Identify which cell holds the provided text, then report its (X, Y) central coordinate. 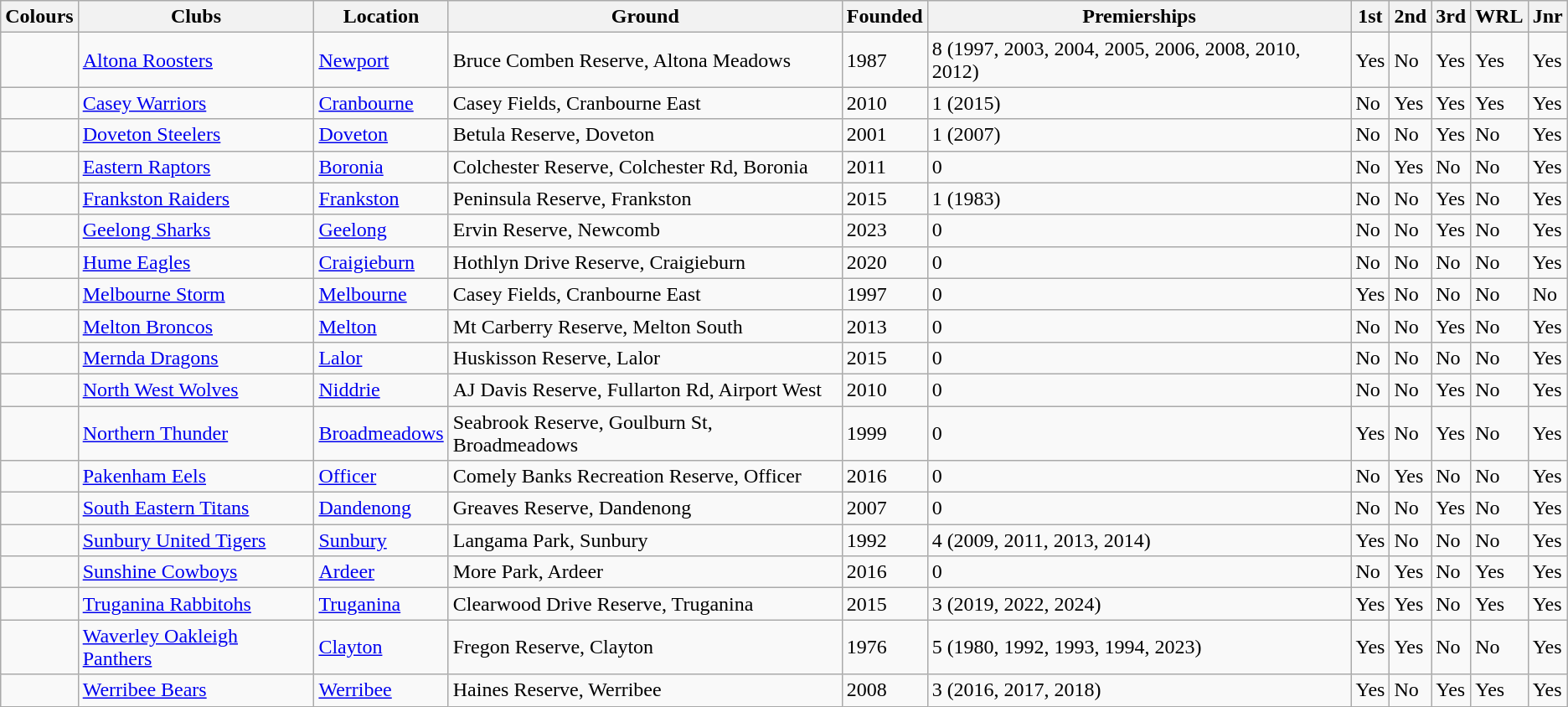
Jnr (1548, 17)
Ardeer (381, 572)
Sunbury United Tigers (196, 540)
Founded (885, 17)
Truganina (381, 604)
1 (1983) (1139, 199)
Clayton (381, 647)
Sunshine Cowboys (196, 572)
2011 (885, 167)
Lalor (381, 358)
Mernda Dragons (196, 358)
1999 (885, 432)
North West Wolves (196, 390)
Seabrook Reserve, Goulburn St, Broadmeadows (645, 432)
Sunbury (381, 540)
Boronia (381, 167)
Frankston Raiders (196, 199)
AJ Davis Reserve, Fullarton Rd, Airport West (645, 390)
Northern Thunder (196, 432)
Betula Reserve, Doveton (645, 135)
5 (1980, 1992, 1993, 1994, 2023) (1139, 647)
3 (2016, 2017, 2018) (1139, 690)
Peninsula Reserve, Frankston (645, 199)
Broadmeadows (381, 432)
Premierships (1139, 17)
Huskisson Reserve, Lalor (645, 358)
Location (381, 17)
Greaves Reserve, Dandenong (645, 508)
2020 (885, 262)
2001 (885, 135)
WRL (1499, 17)
Niddrie (381, 390)
1992 (885, 540)
Newport (381, 60)
South Eastern Titans (196, 508)
2023 (885, 230)
Geelong Sharks (196, 230)
Dandenong (381, 508)
1 (2007) (1139, 135)
1st (1370, 17)
Doveton Steelers (196, 135)
2008 (885, 690)
Clubs (196, 17)
Waverley Oakleigh Panthers (196, 647)
Colours (39, 17)
Melton Broncos (196, 326)
2013 (885, 326)
2007 (885, 508)
More Park, Ardeer (645, 572)
Bruce Comben Reserve, Altona Meadows (645, 60)
Melbourne Storm (196, 294)
Truganina Rabbitohs (196, 604)
Doveton (381, 135)
Ground (645, 17)
Ervin Reserve, Newcomb (645, 230)
Comely Banks Recreation Reserve, Officer (645, 477)
Melbourne (381, 294)
2nd (1411, 17)
8 (1997, 2003, 2004, 2005, 2006, 2008, 2010, 2012) (1139, 60)
Langama Park, Sunbury (645, 540)
1997 (885, 294)
Haines Reserve, Werribee (645, 690)
Werribee (381, 690)
Hume Eagles (196, 262)
3 (2019, 2022, 2024) (1139, 604)
Casey Warriors (196, 103)
1987 (885, 60)
Colchester Reserve, Colchester Rd, Boronia (645, 167)
Fregon Reserve, Clayton (645, 647)
Eastern Raptors (196, 167)
Cranbourne (381, 103)
Hothlyn Drive Reserve, Craigieburn (645, 262)
Geelong (381, 230)
Mt Carberry Reserve, Melton South (645, 326)
Pakenham Eels (196, 477)
Werribee Bears (196, 690)
Melton (381, 326)
Clearwood Drive Reserve, Truganina (645, 604)
Craigieburn (381, 262)
1976 (885, 647)
Altona Roosters (196, 60)
1 (2015) (1139, 103)
3rd (1451, 17)
4 (2009, 2011, 2013, 2014) (1139, 540)
Officer (381, 477)
Frankston (381, 199)
